Detect which cell encompasses the target text, then output its (x, y) center coordinate. 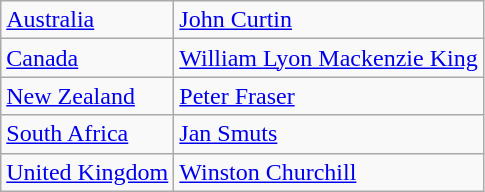
Canada (88, 58)
Australia (88, 20)
William Lyon Mackenzie King (328, 58)
Winston Churchill (328, 172)
United Kingdom (88, 172)
New Zealand (88, 96)
Jan Smuts (328, 134)
John Curtin (328, 20)
Peter Fraser (328, 96)
South Africa (88, 134)
